Capture the cell that displays the provided text and extract its [x, y] central coordinate. 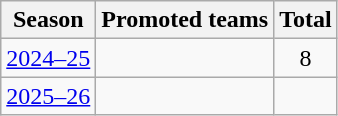
Total [306, 20]
2024–25 [48, 58]
2025–26 [48, 96]
8 [306, 58]
Promoted teams [185, 20]
Season [48, 20]
